Find where the given text appears and provide that cell's center as (X, Y) coordinate. 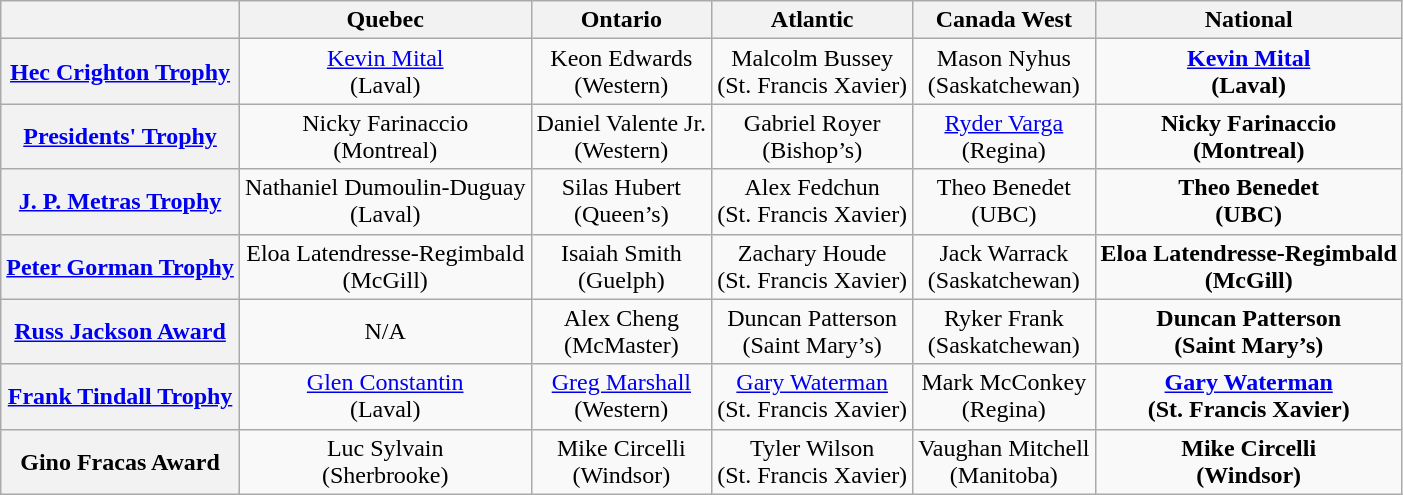
Gabriel Royer(Bishop’s) (812, 136)
Alex Cheng(McMaster) (622, 332)
Zachary Houde(St. Francis Xavier) (812, 266)
Ryker Frank(Saskatchewan) (1004, 332)
Malcolm Bussey(St. Francis Xavier) (812, 72)
Vaughan Mitchell(Manitoba) (1004, 462)
Peter Gorman Trophy (120, 266)
National (1248, 20)
N/A (385, 332)
Mark McConkey(Regina) (1004, 396)
Keon Edwards(Western) (622, 72)
Daniel Valente Jr.(Western) (622, 136)
Atlantic (812, 20)
Presidents' Trophy (120, 136)
Russ Jackson Award (120, 332)
Gino Fracas Award (120, 462)
Hec Crighton Trophy (120, 72)
Tyler Wilson(St. Francis Xavier) (812, 462)
Ontario (622, 20)
Luc Sylvain(Sherbrooke) (385, 462)
Mason Nyhus(Saskatchewan) (1004, 72)
Nathaniel Dumoulin-Duguay(Laval) (385, 202)
Alex Fedchun(St. Francis Xavier) (812, 202)
Frank Tindall Trophy (120, 396)
Isaiah Smith(Guelph) (622, 266)
J. P. Metras Trophy (120, 202)
Jack Warrack(Saskatchewan) (1004, 266)
Ryder Varga(Regina) (1004, 136)
Silas Hubert(Queen’s) (622, 202)
Glen Constantin(Laval) (385, 396)
Greg Marshall(Western) (622, 396)
Quebec (385, 20)
Canada West (1004, 20)
